Provide the [x, y] coordinate of the cell's center where the given text is located.  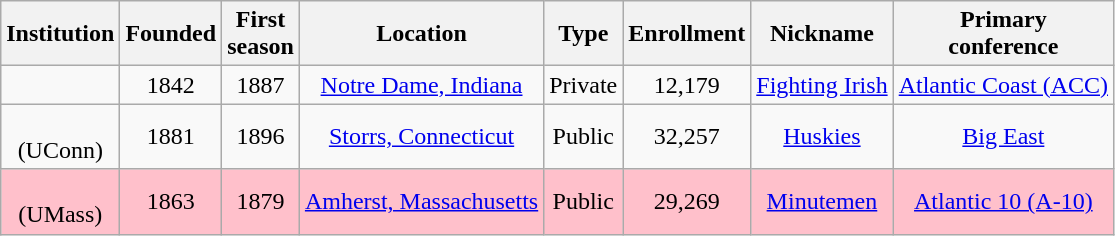
Founded [171, 34]
(UMass) [60, 202]
Location [421, 34]
Institution [60, 34]
32,257 [687, 136]
1896 [261, 136]
Notre Dame, Indiana [421, 85]
Storrs, Connecticut [421, 136]
1887 [261, 85]
Huskies [822, 136]
Minutemen [822, 202]
1881 [171, 136]
12,179 [687, 85]
Type [584, 34]
Private [584, 85]
Primaryconference [1003, 34]
29,269 [687, 202]
Enrollment [687, 34]
Nickname [822, 34]
Big East [1003, 136]
Atlantic Coast (ACC) [1003, 85]
(UConn) [60, 136]
Fighting Irish [822, 85]
Amherst, Massachusetts [421, 202]
Atlantic 10 (A-10) [1003, 202]
1842 [171, 85]
1879 [261, 202]
Firstseason [261, 34]
1863 [171, 202]
